Identify which cell holds the provided text, then report its [x, y] central coordinate. 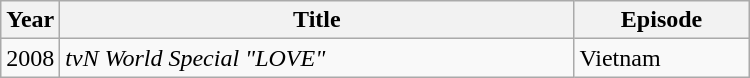
Title [317, 20]
Episode [662, 20]
Year [30, 20]
Vietnam [662, 58]
2008 [30, 58]
tvN World Special "LOVE" [317, 58]
